Determine the [X, Y] coordinate at the center of the cell enclosing the given text.  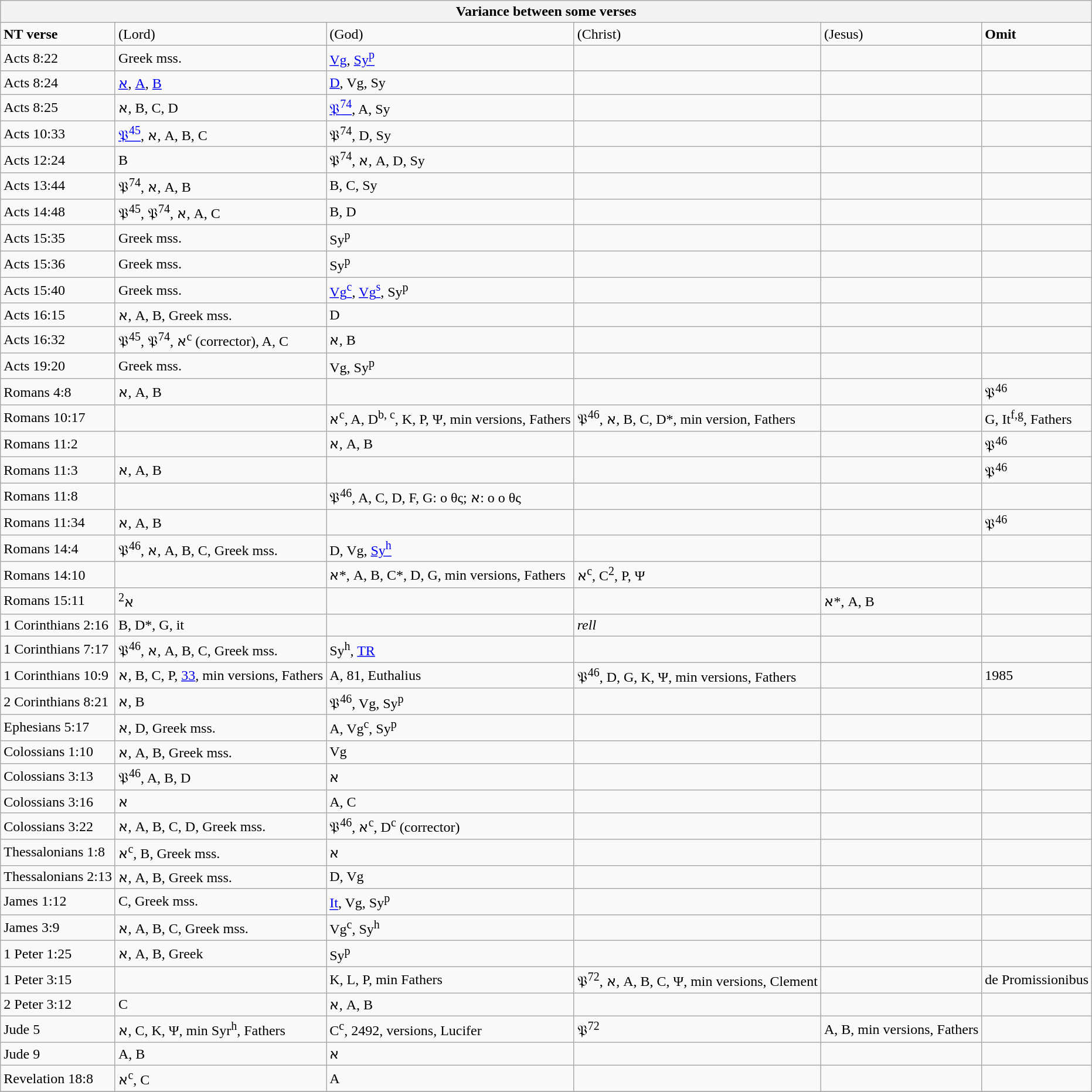
Ephesians 5:17 [58, 728]
Jude 5 [58, 1029]
Romans 11:2 [58, 444]
D, Vg, Sy [450, 83]
Romans 14:10 [58, 574]
Acts 19:20 [58, 366]
Romans 15:11 [58, 601]
אc, C [220, 1079]
C [220, 1005]
א, B, C, P, 33, min versions, Fathers [220, 675]
Acts 12:24 [58, 159]
Colossians 1:10 [58, 752]
א, A, B, Greek [220, 954]
B, D [450, 212]
James 3:9 [58, 927]
rell [698, 625]
א, D, Greek mss. [220, 728]
Acts 8:22 [58, 59]
𝔓74, A, Sy [450, 108]
𝔓74, א, A, B [220, 186]
K, L, P, min Fathers [450, 980]
B [220, 159]
𝔓72, א, A, B, C, Ψ, min versions, Clement [698, 980]
𝔓45, 𝔓74, אc (corrector), A, C [220, 340]
Romans 11:8 [58, 496]
𝔓72 [698, 1029]
2 Peter 3:12 [58, 1005]
Romans 14:4 [58, 549]
𝔓74, א, A, D, Sy [450, 159]
It, Vg, Syp [450, 902]
Acts 8:25 [58, 108]
Variance between some verses [546, 12]
1 Corinthians 10:9 [58, 675]
𝔓74, D, Sy [450, 134]
אc, C2, P, Ψ [698, 574]
אc, A, Db, c, K, P, Ψ, min versions, Fathers [450, 419]
Vgc, Vgs, Syp [450, 291]
James 1:12 [58, 902]
Jude 9 [58, 1054]
de Promissionibus [1037, 980]
Omit [1037, 34]
Acts 14:48 [58, 212]
Romans 4:8 [58, 392]
1 Peter 1:25 [58, 954]
Thessalonians 1:8 [58, 852]
Colossians 3:13 [58, 777]
B, D*, G, it [220, 625]
𝔓46, Vg, Syp [450, 701]
Acts 8:24 [58, 83]
Colossians 3:22 [58, 826]
Vg [450, 752]
1985 [1037, 675]
𝔓45, 𝔓74, א, A, C [220, 212]
Cc, 2492, versions, Lucifer [450, 1029]
א2 [220, 601]
A, 81, Euthalius [450, 675]
(God) [450, 34]
𝔓46, A, B, D [220, 777]
Thessalonians 2:13 [58, 877]
D, Vg, Syh [450, 549]
א, B, C, D [220, 108]
𝔓45, א, A, B, C [220, 134]
Revelation 18:8 [58, 1079]
1 Corinthians 2:16 [58, 625]
Acts 15:40 [58, 291]
𝔓46, A, C, D, F, G: ο θς; א: ο ο θς [450, 496]
𝔓46, D, G, K, Ψ, min versions, Fathers [698, 675]
א, C, K, Ψ, min Syrh, Fathers [220, 1029]
אc, B, Greek mss. [220, 852]
2 Corinthians 8:21 [58, 701]
Acts 13:44 [58, 186]
Acts 15:35 [58, 238]
𝔓46, א, B, C, D*, min version, Fathers [698, 419]
א*, A, B [901, 601]
Acts 10:33 [58, 134]
D, Vg [450, 877]
1 Corinthians 7:17 [58, 649]
א, A, B, C, Greek mss. [220, 927]
Syh, TR [450, 649]
𝔓46, אc, Dc (corrector) [450, 826]
A, Vgc, Syp [450, 728]
Vgc, Syh [450, 927]
C, Greek mss. [220, 902]
א*, A, B, C*, D, G, min versions, Fathers [450, 574]
(Jesus) [901, 34]
Romans 11:3 [58, 470]
Romans 11:34 [58, 523]
א, A, B, C, D, Greek mss. [220, 826]
A [450, 1079]
1 Peter 3:15 [58, 980]
(Lord) [220, 34]
B, C, Sy [450, 186]
(Christ) [698, 34]
A, C [450, 801]
NT verse [58, 34]
Acts 15:36 [58, 264]
D [450, 315]
Acts 16:15 [58, 315]
G, Itf,g, Fathers [1037, 419]
A, B [220, 1054]
Acts 16:32 [58, 340]
Romans 10:17 [58, 419]
A, B, min versions, Fathers [901, 1029]
Colossians 3:16 [58, 801]
